Provide the (X, Y) coordinate of the cell's center where the given text is located.  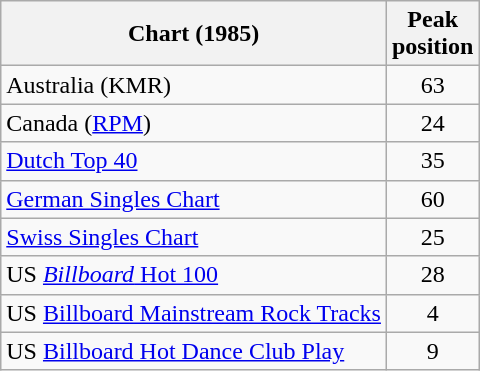
Australia (KMR) (194, 85)
60 (432, 199)
German Singles Chart (194, 199)
Dutch Top 40 (194, 161)
US Billboard Hot 100 (194, 275)
US Billboard Hot Dance Club Play (194, 351)
Canada (RPM) (194, 123)
35 (432, 161)
Chart (1985) (194, 34)
28 (432, 275)
Swiss Singles Chart (194, 237)
9 (432, 351)
25 (432, 237)
24 (432, 123)
Peakposition (432, 34)
63 (432, 85)
4 (432, 313)
US Billboard Mainstream Rock Tracks (194, 313)
